For the text-containing cell, return its midpoint in (x, y) coordinate format. 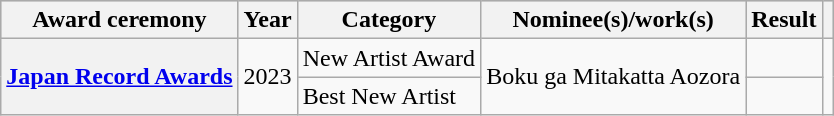
Nominee(s)/work(s) (614, 20)
Boku ga Mitakatta Aozora (614, 77)
Result (784, 20)
Category (389, 20)
Japan Record Awards (120, 77)
Year (268, 20)
New Artist Award (389, 58)
2023 (268, 77)
Award ceremony (120, 20)
Best New Artist (389, 96)
